Extract the (X, Y) coordinate from the center of the cell holding the provided text.  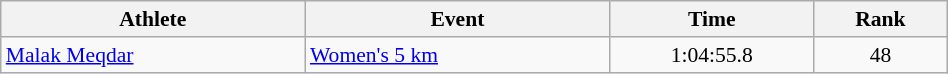
Women's 5 km (458, 55)
Athlete (153, 19)
Malak Meqdar (153, 55)
Event (458, 19)
48 (881, 55)
Time (712, 19)
1:04:55.8 (712, 55)
Rank (881, 19)
